Determine the (X, Y) coordinate at the center of the cell enclosing the given text.  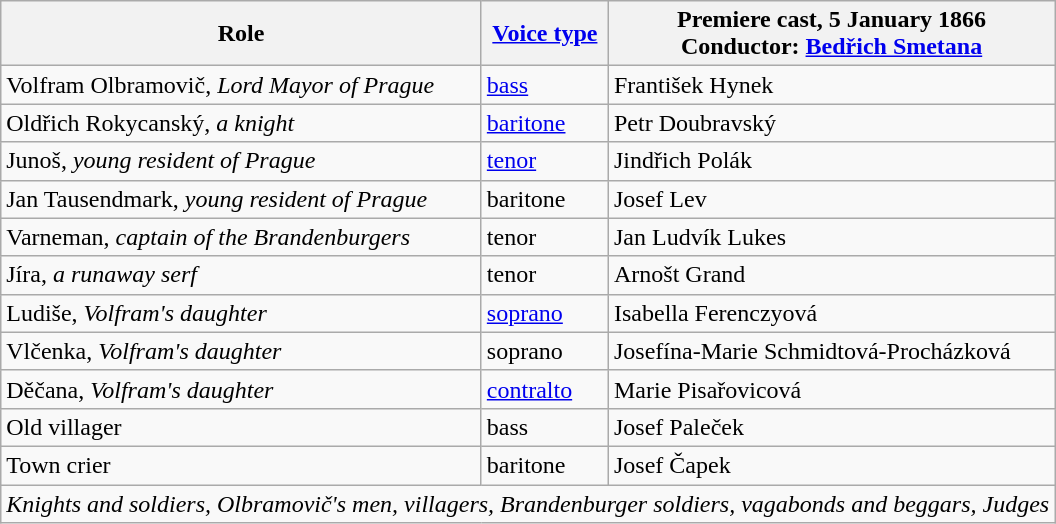
Josefína-Marie Schmidtová-Procházková (831, 351)
contralto (544, 389)
Town crier (242, 465)
Jan Ludvík Lukes (831, 237)
Voice type (544, 34)
Josef Paleček (831, 427)
Jindřich Polák (831, 161)
Volfram Olbramovič, Lord Mayor of Prague (242, 85)
Josef Lev (831, 199)
Petr Doubravský (831, 123)
Role (242, 34)
Oldřich Rokycanský, a knight (242, 123)
Děčana, Volfram's daughter (242, 389)
Premiere cast, 5 January 1866Conductor: Bedřich Smetana (831, 34)
Knights and soldiers, Olbramovič's men, villagers, Brandenburger soldiers, vagabonds and beggars, Judges (528, 503)
Vlčenka, Volfram's daughter (242, 351)
František Hynek (831, 85)
Varneman, captain of the Brandenburgers (242, 237)
Jíra, a runaway serf (242, 275)
Isabella Ferenczyová (831, 313)
Ludiše, Volfram's daughter (242, 313)
Old villager (242, 427)
Arnošt Grand (831, 275)
Marie Pisařovicová (831, 389)
Junoš, young resident of Prague (242, 161)
Jan Tausendmark, young resident of Prague (242, 199)
Josef Čapek (831, 465)
